Locate the cell with the specified text and output its [X, Y] center coordinate. 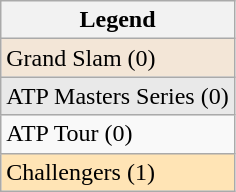
ATP Masters Series (0) [118, 96]
Grand Slam (0) [118, 58]
Legend [118, 20]
ATP Tour (0) [118, 134]
Challengers (1) [118, 172]
